Output the (X, Y) coordinate of the center of the cell containing the given text.  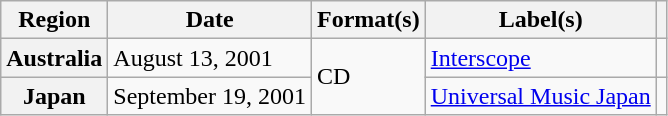
August 13, 2001 (210, 58)
Date (210, 20)
September 19, 2001 (210, 96)
Australia (54, 58)
Universal Music Japan (540, 96)
Label(s) (540, 20)
Region (54, 20)
CD (369, 77)
Format(s) (369, 20)
Interscope (540, 58)
Japan (54, 96)
